Scan for the cell matching the given text and deliver its [X, Y] coordinate at center. 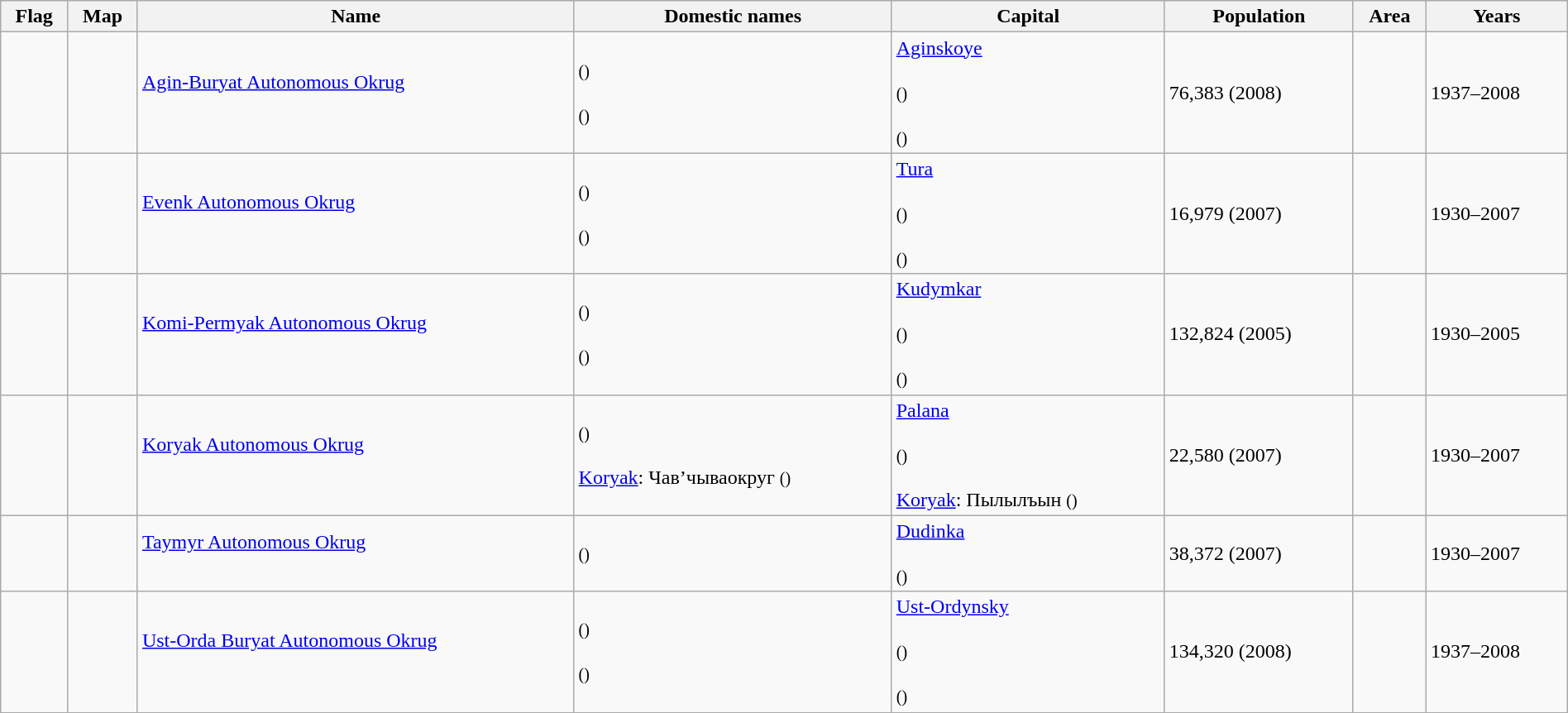
Komi-Permyak Autonomous Okrug [356, 334]
76,383 (2008) [1259, 93]
Aginskoye () () [1028, 93]
Capital [1028, 17]
Kudymkar () () [1028, 334]
16,979 (2007) [1259, 213]
Dudinka () [1028, 553]
22,580 (2007) [1259, 455]
() [733, 553]
Map [103, 17]
Flag [35, 17]
Ust-Ordynsky () () [1028, 652]
134,320 (2008) [1259, 652]
Tura () () [1028, 213]
132,824 (2005) [1259, 334]
Koryak Autonomous Okrug [356, 455]
Agin-Buryat Autonomous Okrug [356, 93]
Ust-Orda Buryat Autonomous Okrug [356, 652]
Name [356, 17]
Evenk Autonomous Okrug [356, 213]
Taymyr Autonomous Okrug [356, 553]
Years [1497, 17]
38,372 (2007) [1259, 553]
Domestic names [733, 17]
1930–2005 [1497, 334]
Area [1389, 17]
() Koryak: Чав’чываокруг () [733, 455]
Population [1259, 17]
Palana () Koryak: Пылылъын () [1028, 455]
